From the cell containing the given text, extract its center point as (X, Y) coordinate. 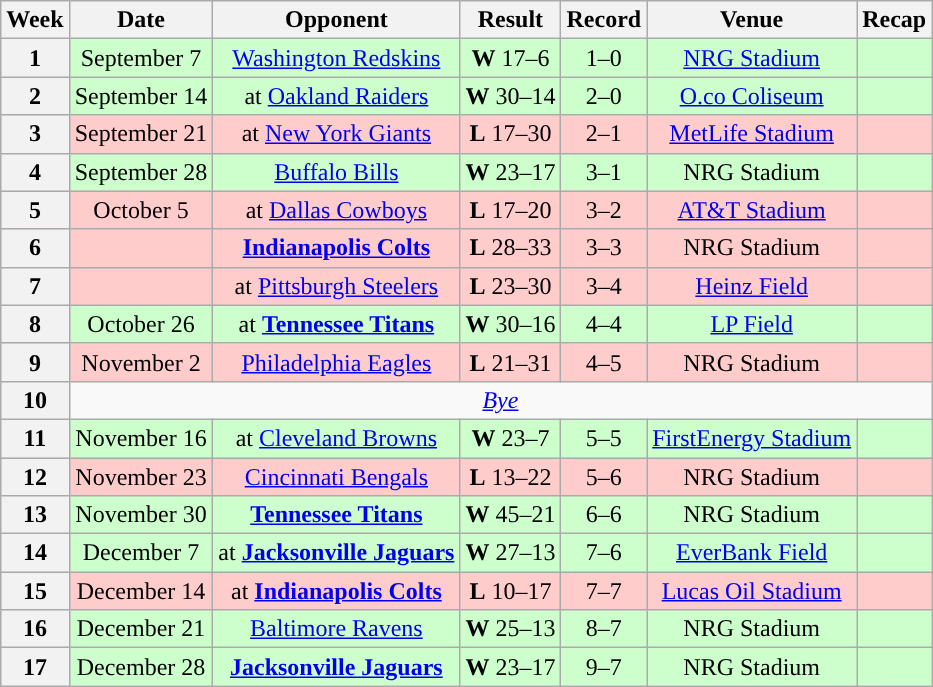
Indianapolis Colts (336, 248)
L 10–17 (510, 591)
10 (35, 400)
Baltimore Ravens (336, 629)
O.co Coliseum (752, 96)
September 21 (141, 134)
at Tennessee Titans (336, 324)
5–6 (604, 477)
Bye (500, 400)
AT&T Stadium (752, 210)
3 (35, 134)
Date (141, 20)
at Jacksonville Jaguars (336, 553)
Cincinnati Bengals (336, 477)
December 14 (141, 591)
17 (35, 667)
5 (35, 210)
Jacksonville Jaguars (336, 667)
15 (35, 591)
W 30–16 (510, 324)
Venue (752, 20)
October 5 (141, 210)
October 26 (141, 324)
3–3 (604, 248)
November 23 (141, 477)
September 7 (141, 58)
W 27–13 (510, 553)
September 14 (141, 96)
1 (35, 58)
4–5 (604, 362)
7–6 (604, 553)
Washington Redskins (336, 58)
at Dallas Cowboys (336, 210)
14 (35, 553)
9 (35, 362)
at Pittsburgh Steelers (336, 286)
Philadelphia Eagles (336, 362)
W 30–14 (510, 96)
Tennessee Titans (336, 515)
Recap (894, 20)
Record (604, 20)
2–1 (604, 134)
MetLife Stadium (752, 134)
9–7 (604, 667)
6–6 (604, 515)
2 (35, 96)
EverBank Field (752, 553)
7–7 (604, 591)
November 2 (141, 362)
at New York Giants (336, 134)
L 17–30 (510, 134)
L 17–20 (510, 210)
November 30 (141, 515)
FirstEnergy Stadium (752, 438)
Lucas Oil Stadium (752, 591)
3–4 (604, 286)
Heinz Field (752, 286)
W 23–7 (510, 438)
LP Field (752, 324)
7 (35, 286)
September 28 (141, 172)
6 (35, 248)
3–1 (604, 172)
Result (510, 20)
L 13–22 (510, 477)
at Oakland Raiders (336, 96)
8–7 (604, 629)
Week (35, 20)
L 21–31 (510, 362)
11 (35, 438)
8 (35, 324)
3–2 (604, 210)
L 23–30 (510, 286)
December 7 (141, 553)
16 (35, 629)
at Indianapolis Colts (336, 591)
4–4 (604, 324)
1–0 (604, 58)
4 (35, 172)
L 28–33 (510, 248)
5–5 (604, 438)
at Cleveland Browns (336, 438)
W 45–21 (510, 515)
Opponent (336, 20)
Buffalo Bills (336, 172)
December 28 (141, 667)
December 21 (141, 629)
12 (35, 477)
W 25–13 (510, 629)
13 (35, 515)
W 17–6 (510, 58)
2–0 (604, 96)
November 16 (141, 438)
